Find where the given text appears and provide that cell's center as (X, Y) coordinate. 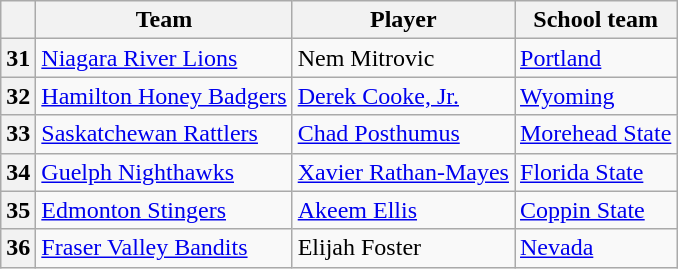
School team (595, 20)
Akeem Ellis (403, 210)
Xavier Rathan-Mayes (403, 172)
36 (18, 248)
Niagara River Lions (164, 58)
Wyoming (595, 96)
33 (18, 134)
Coppin State (595, 210)
Florida State (595, 172)
Morehead State (595, 134)
Elijah Foster (403, 248)
Guelph Nighthawks (164, 172)
32 (18, 96)
Player (403, 20)
Chad Posthumus (403, 134)
Portland (595, 58)
Fraser Valley Bandits (164, 248)
Team (164, 20)
Nevada (595, 248)
34 (18, 172)
Derek Cooke, Jr. (403, 96)
31 (18, 58)
Nem Mitrovic (403, 58)
Edmonton Stingers (164, 210)
Hamilton Honey Badgers (164, 96)
35 (18, 210)
Saskatchewan Rattlers (164, 134)
